Identify which cell holds the provided text, then report its [X, Y] central coordinate. 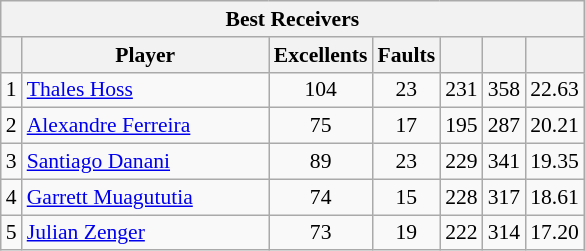
1 [12, 90]
18.61 [554, 197]
17 [406, 126]
19 [406, 233]
19.35 [554, 162]
Santiago Danani [146, 162]
341 [504, 162]
89 [321, 162]
Faults [406, 55]
Thales Hoss [146, 90]
5 [12, 233]
Julian Zenger [146, 233]
229 [462, 162]
231 [462, 90]
22.63 [554, 90]
Garrett Muagututia [146, 197]
228 [462, 197]
4 [12, 197]
104 [321, 90]
2 [12, 126]
3 [12, 162]
222 [462, 233]
73 [321, 233]
15 [406, 197]
20.21 [554, 126]
Alexandre Ferreira [146, 126]
17.20 [554, 233]
317 [504, 197]
Best Receivers [292, 19]
358 [504, 90]
195 [462, 126]
314 [504, 233]
Player [146, 55]
Excellents [321, 55]
287 [504, 126]
75 [321, 126]
74 [321, 197]
